Return (x, y) of the center of cell containing provided text 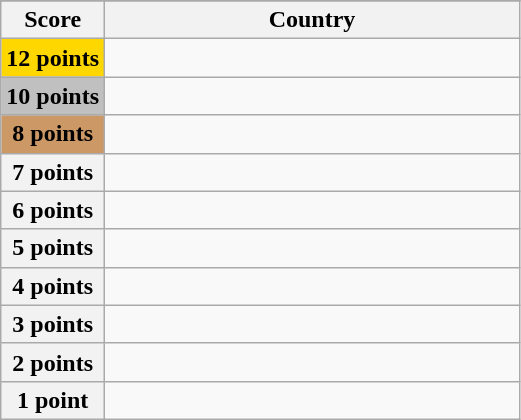
Country (312, 20)
4 points (53, 286)
6 points (53, 210)
12 points (53, 58)
5 points (53, 248)
3 points (53, 324)
2 points (53, 362)
7 points (53, 172)
8 points (53, 134)
1 point (53, 400)
10 points (53, 96)
Score (53, 20)
